Scan for the cell matching the given text and deliver its [x, y] coordinate at center. 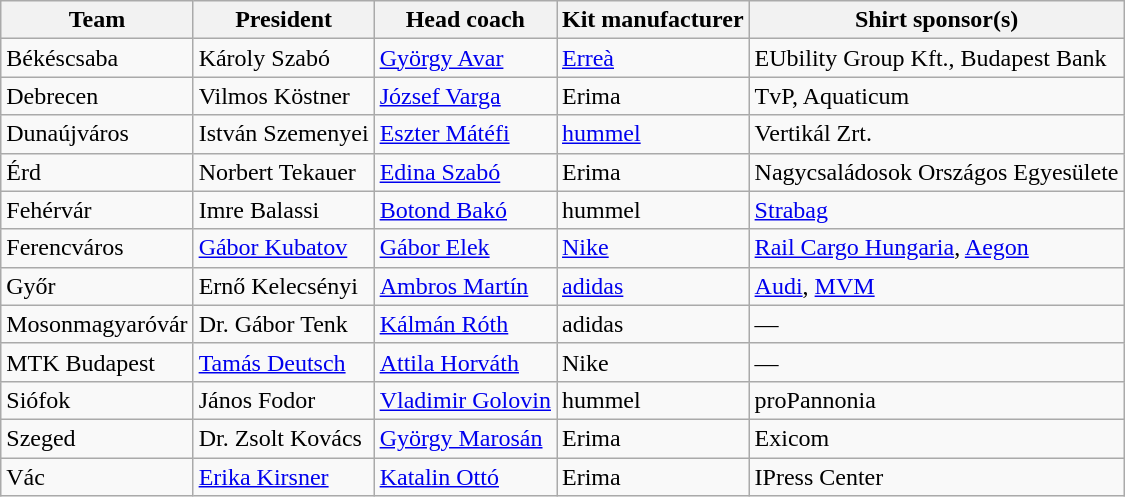
Vladimir Golovin [465, 400]
Debrecen [97, 96]
Dunaújváros [97, 134]
Team [97, 20]
EUbility Group Kft., Budapest Bank [936, 58]
Botond Bakó [465, 210]
President [284, 20]
IPress Center [936, 477]
TvP, Aquaticum [936, 96]
Békéscsaba [97, 58]
Eszter Mátéfi [465, 134]
Ambros Martín [465, 286]
Nagycsaládosok Országos Egyesülete [936, 172]
István Szemenyei [284, 134]
Károly Szabó [284, 58]
Tamás Deutsch [284, 362]
Mosonmagyaróvár [97, 324]
Siófok [97, 400]
József Varga [465, 96]
Kálmán Róth [465, 324]
Edina Szabó [465, 172]
Shirt sponsor(s) [936, 20]
Norbert Tekauer [284, 172]
Szeged [97, 438]
Dr. Zsolt Kovács [284, 438]
Strabag [936, 210]
Erreà [652, 58]
Katalin Ottó [465, 477]
Dr. Gábor Tenk [284, 324]
Rail Cargo Hungaria, Aegon [936, 248]
Attila Horváth [465, 362]
Fehérvár [97, 210]
Győr [97, 286]
Ernő Kelecsényi [284, 286]
Vác [97, 477]
Exicom [936, 438]
Erika Kirsner [284, 477]
MTK Budapest [97, 362]
Vilmos Köstner [284, 96]
Gábor Kubatov [284, 248]
György Avar [465, 58]
Head coach [465, 20]
Imre Balassi [284, 210]
György Marosán [465, 438]
Kit manufacturer [652, 20]
Gábor Elek [465, 248]
proPannonia [936, 400]
Vertikál Zrt. [936, 134]
Ferencváros [97, 248]
Audi, MVM [936, 286]
Érd [97, 172]
János Fodor [284, 400]
